Capture the cell that displays the provided text and extract its (x, y) central coordinate. 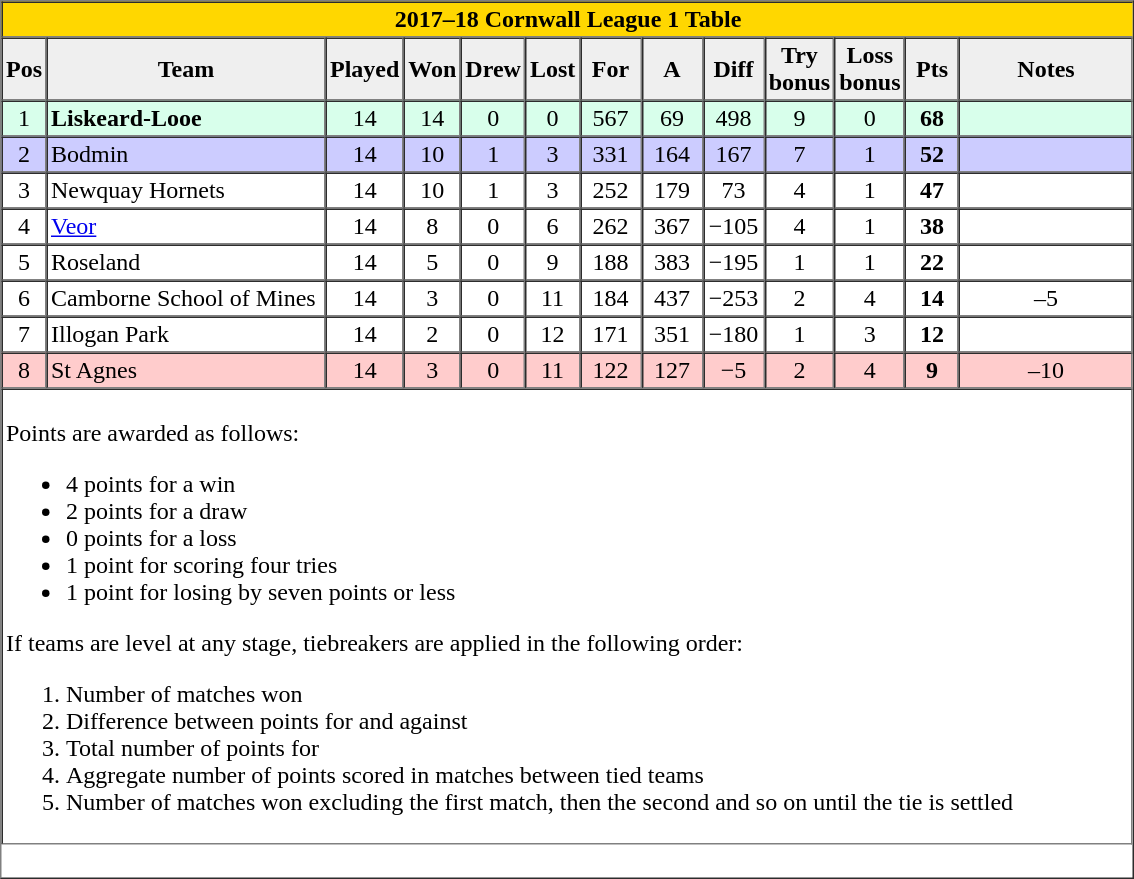
−253 (734, 298)
−5 (734, 370)
122 (611, 370)
–5 (1046, 298)
164 (672, 154)
Veor (186, 226)
22 (932, 262)
331 (611, 154)
2017–18 Cornwall League 1 Table (568, 20)
Notes (1046, 70)
351 (672, 334)
127 (672, 370)
252 (611, 190)
Lost (552, 70)
47 (932, 190)
171 (611, 334)
184 (611, 298)
Roseland (186, 262)
Pos (24, 70)
Played (365, 70)
Try bonus (799, 70)
Camborne School of Mines (186, 298)
38 (932, 226)
Bodmin (186, 154)
179 (672, 190)
567 (611, 118)
A (672, 70)
Drew (494, 70)
383 (672, 262)
Liskeard-Looe (186, 118)
Won (432, 70)
Pts (932, 70)
−180 (734, 334)
For (611, 70)
188 (611, 262)
Diff (734, 70)
−105 (734, 226)
437 (672, 298)
Team (186, 70)
498 (734, 118)
–10 (1046, 370)
Illogan Park (186, 334)
367 (672, 226)
69 (672, 118)
167 (734, 154)
68 (932, 118)
St Agnes (186, 370)
262 (611, 226)
−195 (734, 262)
52 (932, 154)
73 (734, 190)
Loss bonus (870, 70)
Newquay Hornets (186, 190)
